From the cell containing the given text, extract its center point as (x, y) coordinate. 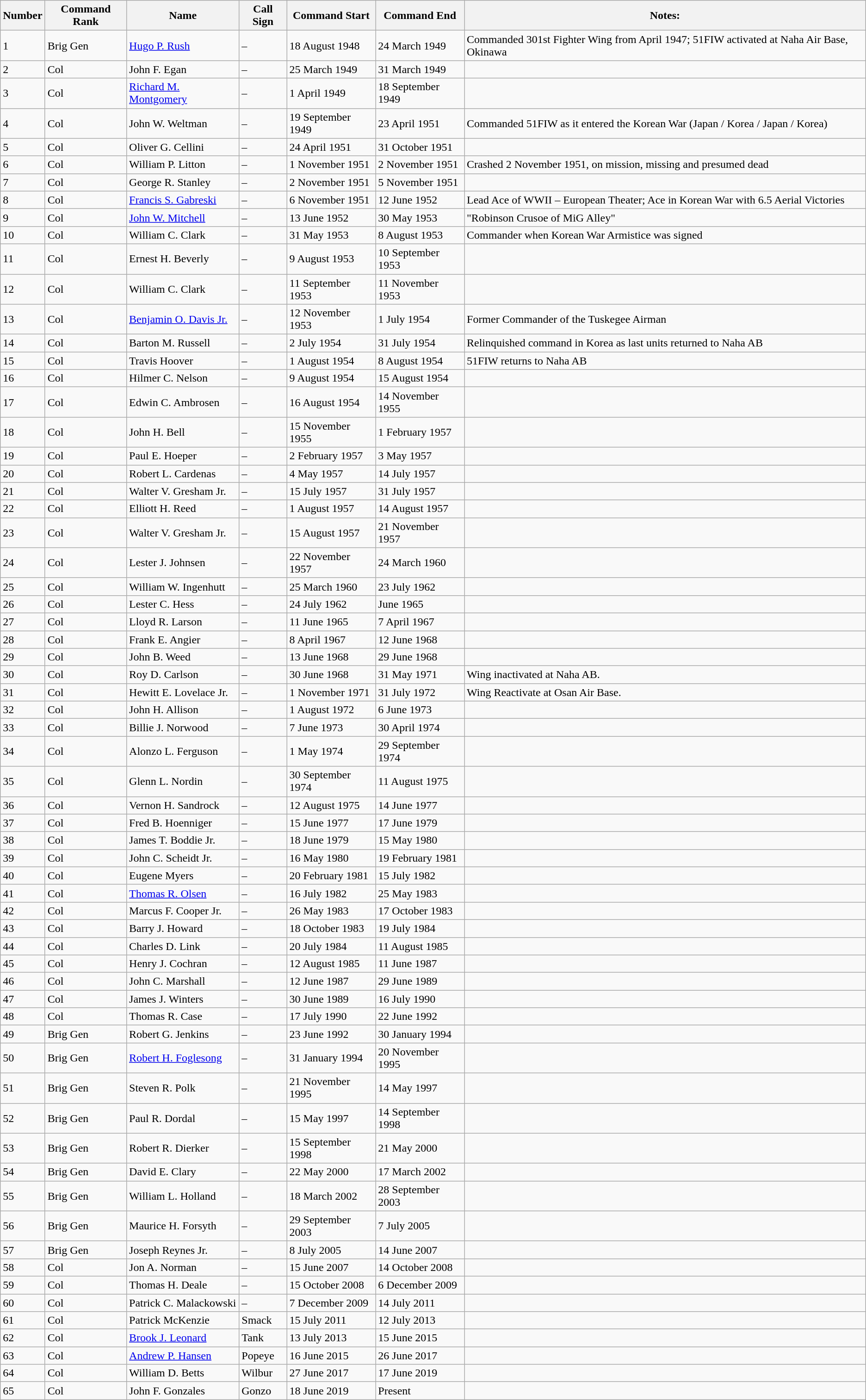
57 (23, 1250)
11 November 1953 (420, 289)
16 July 1990 (420, 999)
11 August 1975 (420, 782)
15 May 1980 (420, 840)
58 (23, 1267)
Commanded 301st Fighter Wing from April 1947; 51FIW activated at Naha Air Base, Okinawa (665, 45)
15 June 2007 (331, 1267)
David E. Clary (183, 1172)
15 May 1997 (331, 1118)
65 (23, 1391)
6 June 1973 (420, 710)
52 (23, 1118)
23 June 1992 (331, 1034)
Oliver G. Cellini (183, 147)
"Robinson Crusoe of MiG Alley" (665, 217)
17 (23, 402)
1 August 1954 (331, 361)
30 April 1974 (420, 728)
18 March 2002 (331, 1196)
Steven R. Polk (183, 1088)
9 August 1954 (331, 378)
35 (23, 782)
24 (23, 562)
John W. Weltman (183, 123)
38 (23, 840)
19 (23, 456)
3 May 1957 (420, 456)
16 June 2015 (331, 1356)
15 July 1957 (331, 491)
George R. Stanley (183, 182)
Notes: (665, 16)
34 (23, 751)
1 November 1971 (331, 692)
30 January 1994 (420, 1034)
1 February 1957 (420, 432)
19 July 1984 (420, 928)
26 May 1983 (331, 911)
6 December 2009 (420, 1285)
8 (23, 200)
22 (23, 509)
62 (23, 1338)
18 September 1949 (420, 93)
7 June 1973 (331, 728)
14 September 1998 (420, 1118)
Hewitt E. Lovelace Jr. (183, 692)
12 July 2013 (420, 1320)
1 July 1954 (420, 319)
Popeye (263, 1356)
44 (23, 946)
45 (23, 964)
43 (23, 928)
16 July 1982 (331, 893)
31 January 1994 (331, 1058)
14 (23, 343)
21 November 1957 (420, 533)
25 (23, 586)
13 June 1968 (331, 657)
12 November 1953 (331, 319)
29 September 2003 (331, 1226)
31 October 1951 (420, 147)
30 September 1974 (331, 782)
Marcus F. Cooper Jr. (183, 911)
61 (23, 1320)
Tank (263, 1338)
6 November 1951 (331, 200)
15 June 2015 (420, 1338)
26 June 2017 (420, 1356)
15 (23, 361)
Brook J. Leonard (183, 1338)
James J. Winters (183, 999)
15 September 1998 (331, 1148)
William L. Holland (183, 1196)
John H. Allison (183, 710)
23 (23, 533)
48 (23, 1017)
Andrew P. Hansen (183, 1356)
25 March 1960 (331, 586)
19 February 1981 (420, 858)
31 May 1953 (331, 235)
32 (23, 710)
29 September 1974 (420, 751)
31 May 1971 (420, 675)
29 June 1968 (420, 657)
18 June 2019 (331, 1391)
Former Commander of the Tuskegee Airman (665, 319)
54 (23, 1172)
30 (23, 675)
12 June 1987 (331, 981)
29 (23, 657)
Glenn L. Nordin (183, 782)
17 March 2002 (420, 1172)
Patrick McKenzie (183, 1320)
Present (420, 1391)
26 (23, 604)
15 July 2011 (331, 1320)
John B. Weed (183, 657)
8 April 1967 (331, 640)
William D. Betts (183, 1373)
29 June 1989 (420, 981)
1 August 1957 (331, 509)
Command End (420, 16)
Elliott H. Reed (183, 509)
Robert R. Dierker (183, 1148)
9 (23, 217)
24 March 1960 (420, 562)
31 March 1949 (420, 69)
17 June 2019 (420, 1373)
10 (23, 235)
63 (23, 1356)
Lead Ace of WWII – European Theater; Ace in Korean War with 6.5 Aerial Victories (665, 200)
1 (23, 45)
Commander when Korean War Armistice was signed (665, 235)
Benjamin O. Davis Jr. (183, 319)
20 July 1984 (331, 946)
Richard M. Montgomery (183, 93)
11 September 1953 (331, 289)
15 October 2008 (331, 1285)
Wing inactivated at Naha AB. (665, 675)
12 June 1968 (420, 640)
Billie J. Norwood (183, 728)
Roy D. Carlson (183, 675)
2 February 1957 (331, 456)
56 (23, 1226)
Francis S. Gabreski (183, 200)
18 June 1979 (331, 840)
31 July 1957 (420, 491)
51FIW returns to Naha AB (665, 361)
11 June 1965 (331, 622)
Paul E. Hoeper (183, 456)
1 November 1951 (331, 165)
4 (23, 123)
5 (23, 147)
14 October 2008 (420, 1267)
15 June 1977 (331, 823)
23 July 1962 (420, 586)
Commanded 51FIW as it entered the Korean War (Japan / Korea / Japan / Korea) (665, 123)
30 June 1968 (331, 675)
3 (23, 93)
24 March 1949 (420, 45)
13 June 1952 (331, 217)
Fred B. Hoenniger (183, 823)
12 August 1985 (331, 964)
21 (23, 491)
21 November 1995 (331, 1088)
22 June 1992 (420, 1017)
Vernon H. Sandrock (183, 805)
Eugene Myers (183, 876)
20 February 1981 (331, 876)
William W. Ingenhutt (183, 586)
10 September 1953 (420, 259)
Thomas R. Olsen (183, 893)
Relinquished command in Korea as last units returned to Naha AB (665, 343)
John H. Bell (183, 432)
11 August 1985 (420, 946)
50 (23, 1058)
42 (23, 911)
Ernest H. Beverly (183, 259)
14 August 1957 (420, 509)
Barton M. Russell (183, 343)
39 (23, 858)
7 July 2005 (420, 1226)
41 (23, 893)
36 (23, 805)
16 May 1980 (331, 858)
30 June 1989 (331, 999)
15 August 1957 (331, 533)
7 (23, 182)
Robert L. Cardenas (183, 474)
William P. Litton (183, 165)
John F. Egan (183, 69)
25 May 1983 (420, 893)
17 October 1983 (420, 911)
18 (23, 432)
Charles D. Link (183, 946)
9 August 1953 (331, 259)
17 July 1990 (331, 1017)
16 (23, 378)
1 April 1949 (331, 93)
James T. Boddie Jr. (183, 840)
15 August 1954 (420, 378)
24 April 1951 (331, 147)
Number (23, 16)
13 (23, 319)
8 August 1954 (420, 361)
Henry J. Cochran (183, 964)
Thomas R. Case (183, 1017)
31 July 1972 (420, 692)
Gonzo (263, 1391)
Call Sign (263, 16)
28 September 2003 (420, 1196)
33 (23, 728)
2 July 1954 (331, 343)
Wilbur (263, 1373)
19 September 1949 (331, 123)
5 November 1951 (420, 182)
Wing Reactivate at Osan Air Base. (665, 692)
Smack (263, 1320)
28 (23, 640)
Paul R. Dordal (183, 1118)
17 June 1979 (420, 823)
11 (23, 259)
John C. Marshall (183, 981)
John C. Scheidt Jr. (183, 858)
14 May 1997 (420, 1088)
27 June 2017 (331, 1373)
21 May 2000 (420, 1148)
22 November 1957 (331, 562)
Patrick C. Malackowski (183, 1303)
Thomas H. Deale (183, 1285)
1 August 1972 (331, 710)
Lester J. Johnsen (183, 562)
46 (23, 981)
Robert G. Jenkins (183, 1034)
49 (23, 1034)
40 (23, 876)
55 (23, 1196)
60 (23, 1303)
Name (183, 16)
4 May 1957 (331, 474)
31 July 1954 (420, 343)
8 August 1953 (420, 235)
18 August 1948 (331, 45)
12 (23, 289)
8 July 2005 (331, 1250)
14 June 1977 (420, 805)
31 (23, 692)
51 (23, 1088)
30 May 1953 (420, 217)
Robert H. Foglesong (183, 1058)
12 June 1952 (420, 200)
16 August 1954 (331, 402)
Hilmer C. Nelson (183, 378)
7 December 2009 (331, 1303)
23 April 1951 (420, 123)
Travis Hoover (183, 361)
Jon A. Norman (183, 1267)
June 1965 (420, 604)
Crashed 2 November 1951, on mission, missing and presumed dead (665, 165)
11 June 1987 (420, 964)
15 July 1982 (420, 876)
64 (23, 1373)
Joseph Reynes Jr. (183, 1250)
John W. Mitchell (183, 217)
20 November 1995 (420, 1058)
12 August 1975 (331, 805)
Barry J. Howard (183, 928)
John F. Gonzales (183, 1391)
Maurice H. Forsyth (183, 1226)
Hugo P. Rush (183, 45)
Command Rank (86, 16)
14 November 1955 (420, 402)
22 May 2000 (331, 1172)
14 July 2011 (420, 1303)
59 (23, 1285)
Lloyd R. Larson (183, 622)
6 (23, 165)
15 November 1955 (331, 432)
18 October 1983 (331, 928)
1 May 1974 (331, 751)
Frank E. Angier (183, 640)
24 July 1962 (331, 604)
13 July 2013 (331, 1338)
Alonzo L. Ferguson (183, 751)
53 (23, 1148)
37 (23, 823)
14 June 2007 (420, 1250)
Edwin C. Ambrosen (183, 402)
27 (23, 622)
25 March 1949 (331, 69)
Command Start (331, 16)
2 (23, 69)
Lester C. Hess (183, 604)
20 (23, 474)
7 April 1967 (420, 622)
14 July 1957 (420, 474)
47 (23, 999)
